Detect which cell encompasses the target text, then output its (x, y) center coordinate. 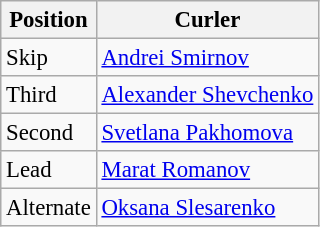
Alternate (48, 208)
Skip (48, 58)
Marat Romanov (208, 170)
Third (48, 95)
Alexander Shevchenko (208, 95)
Position (48, 20)
Lead (48, 170)
Andrei Smirnov (208, 58)
Curler (208, 20)
Oksana Slesarenko (208, 208)
Svetlana Pakhomova (208, 133)
Second (48, 133)
